Determine the (x, y) coordinate at the center of the cell enclosing the given text.  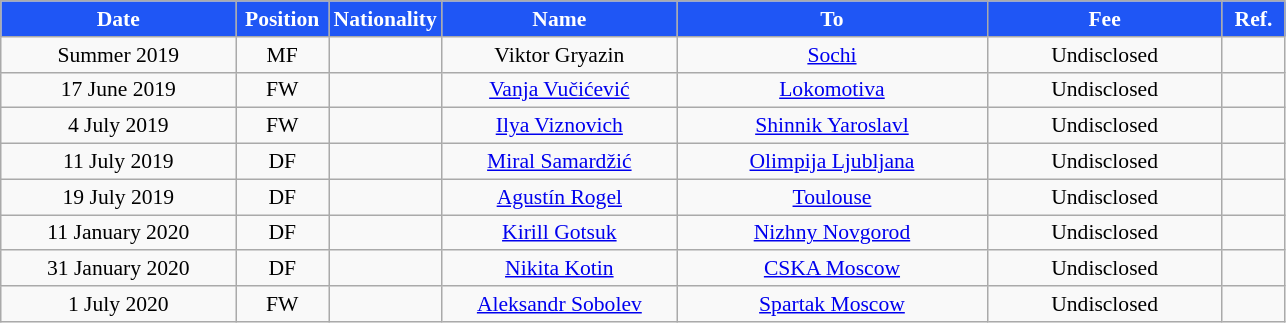
19 July 2019 (118, 197)
Nationality (384, 19)
Position (282, 19)
Viktor Gryazin (560, 55)
Vanja Vučićević (560, 90)
Fee (1104, 19)
31 January 2020 (118, 269)
Ref. (1254, 19)
11 January 2020 (118, 233)
17 June 2019 (118, 90)
Agustín Rogel (560, 197)
Lokomotiva (832, 90)
Date (118, 19)
MF (282, 55)
Shinnik Yaroslavl (832, 126)
Olimpija Ljubljana (832, 162)
Sochi (832, 55)
Summer 2019 (118, 55)
Nizhny Novgorod (832, 233)
Nikita Kotin (560, 269)
Aleksandr Sobolev (560, 304)
Miral Samardžić (560, 162)
Toulouse (832, 197)
Spartak Moscow (832, 304)
CSKA Moscow (832, 269)
Name (560, 19)
11 July 2019 (118, 162)
Kirill Gotsuk (560, 233)
1 July 2020 (118, 304)
4 July 2019 (118, 126)
Ilya Viznovich (560, 126)
To (832, 19)
